Provide the [x, y] coordinate of the cell's center where the given text is located.  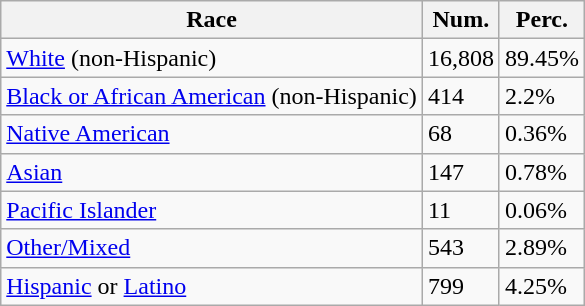
543 [460, 248]
0.06% [542, 210]
Hispanic or Latino [212, 286]
Black or African American (non-Hispanic) [212, 96]
0.36% [542, 134]
Pacific Islander [212, 210]
147 [460, 172]
Asian [212, 172]
2.2% [542, 96]
White (non-Hispanic) [212, 58]
799 [460, 286]
Other/Mixed [212, 248]
Perc. [542, 20]
11 [460, 210]
414 [460, 96]
4.25% [542, 286]
89.45% [542, 58]
2.89% [542, 248]
16,808 [460, 58]
Race [212, 20]
0.78% [542, 172]
Num. [460, 20]
68 [460, 134]
Native American [212, 134]
